Pinpoint the cell where the given text exists, returning its (X, Y) midpoint coordinate. 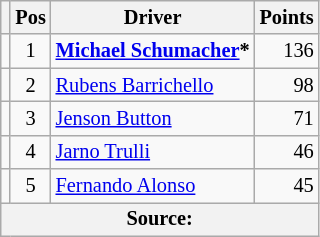
Rubens Barrichello (153, 85)
4 (30, 152)
Points (287, 17)
98 (287, 85)
45 (287, 186)
5 (30, 186)
136 (287, 51)
Driver (153, 17)
3 (30, 118)
71 (287, 118)
Michael Schumacher* (153, 51)
2 (30, 85)
46 (287, 152)
Fernando Alonso (153, 186)
Source: (160, 219)
1 (30, 51)
Jenson Button (153, 118)
Jarno Trulli (153, 152)
Pos (30, 17)
